Pinpoint the cell where the given text exists, returning its (X, Y) midpoint coordinate. 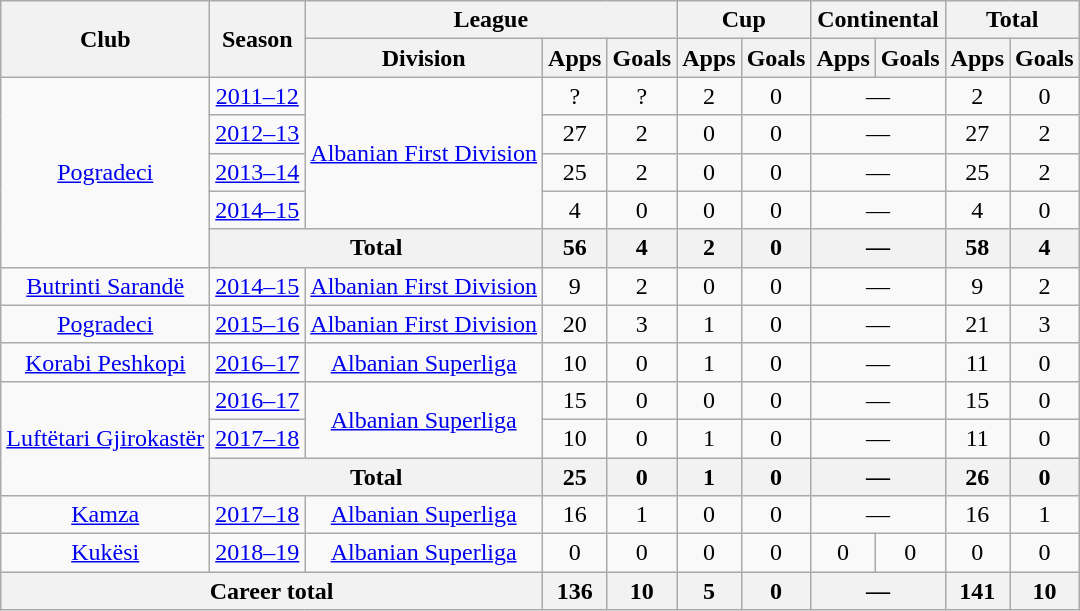
Division (424, 58)
League (491, 20)
21 (977, 324)
2018–19 (258, 553)
Club (106, 39)
Season (258, 39)
141 (977, 591)
56 (575, 248)
Korabi Peshkopi (106, 362)
Kamza (106, 515)
Luftëtari Gjirokastër (106, 438)
2012–13 (258, 134)
Career total (272, 591)
20 (575, 324)
Continental (878, 20)
2015–16 (258, 324)
136 (575, 591)
5 (709, 591)
2011–12 (258, 96)
Cup (744, 20)
Kukësi (106, 553)
26 (977, 477)
58 (977, 248)
Butrinti Sarandë (106, 286)
2013–14 (258, 172)
